Pinpoint the cell where the given text exists, returning its (X, Y) midpoint coordinate. 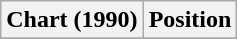
Chart (1990) (72, 20)
Position (190, 20)
